Return the [X, Y] coordinate for the center point of the cell that contains the specified text.  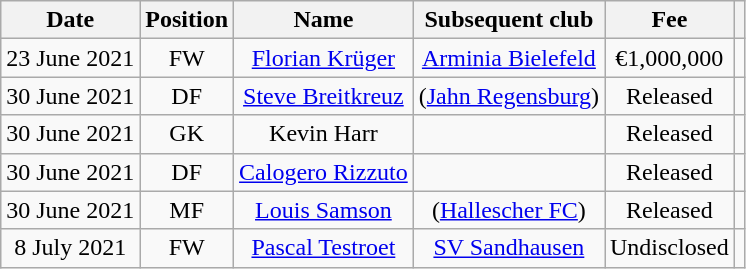
MF [187, 210]
Louis Samson [324, 210]
€1,000,000 [669, 58]
Fee [669, 20]
Calogero Rizzuto [324, 172]
(Hallescher FC) [508, 210]
Date [70, 20]
Florian Krüger [324, 58]
Arminia Bielefeld [508, 58]
(Jahn Regensburg) [508, 96]
8 July 2021 [70, 248]
SV Sandhausen [508, 248]
Undisclosed [669, 248]
Subsequent club [508, 20]
Name [324, 20]
Kevin Harr [324, 134]
23 June 2021 [70, 58]
Pascal Testroet [324, 248]
Position [187, 20]
GK [187, 134]
Steve Breitkreuz [324, 96]
